Find where the given text appears and provide that cell's center as [X, Y] coordinate. 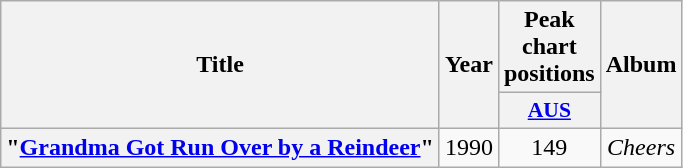
149 [549, 147]
"Grandma Got Run Over by a Reindeer" [220, 147]
Cheers [641, 147]
AUS [549, 111]
1990 [468, 147]
Year [468, 65]
Peak chart positions [549, 47]
Album [641, 65]
Title [220, 65]
